Find where the given text appears and provide that cell's center as [x, y] coordinate. 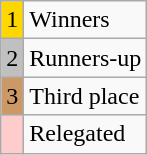
3 [12, 96]
Third place [86, 96]
Winners [86, 20]
Relegated [86, 134]
2 [12, 58]
Runners-up [86, 58]
1 [12, 20]
